For the text-containing cell, return its midpoint in [X, Y] coordinate format. 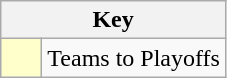
Teams to Playoffs [134, 58]
Key [114, 20]
